Scan for the cell matching the given text and deliver its (x, y) coordinate at center. 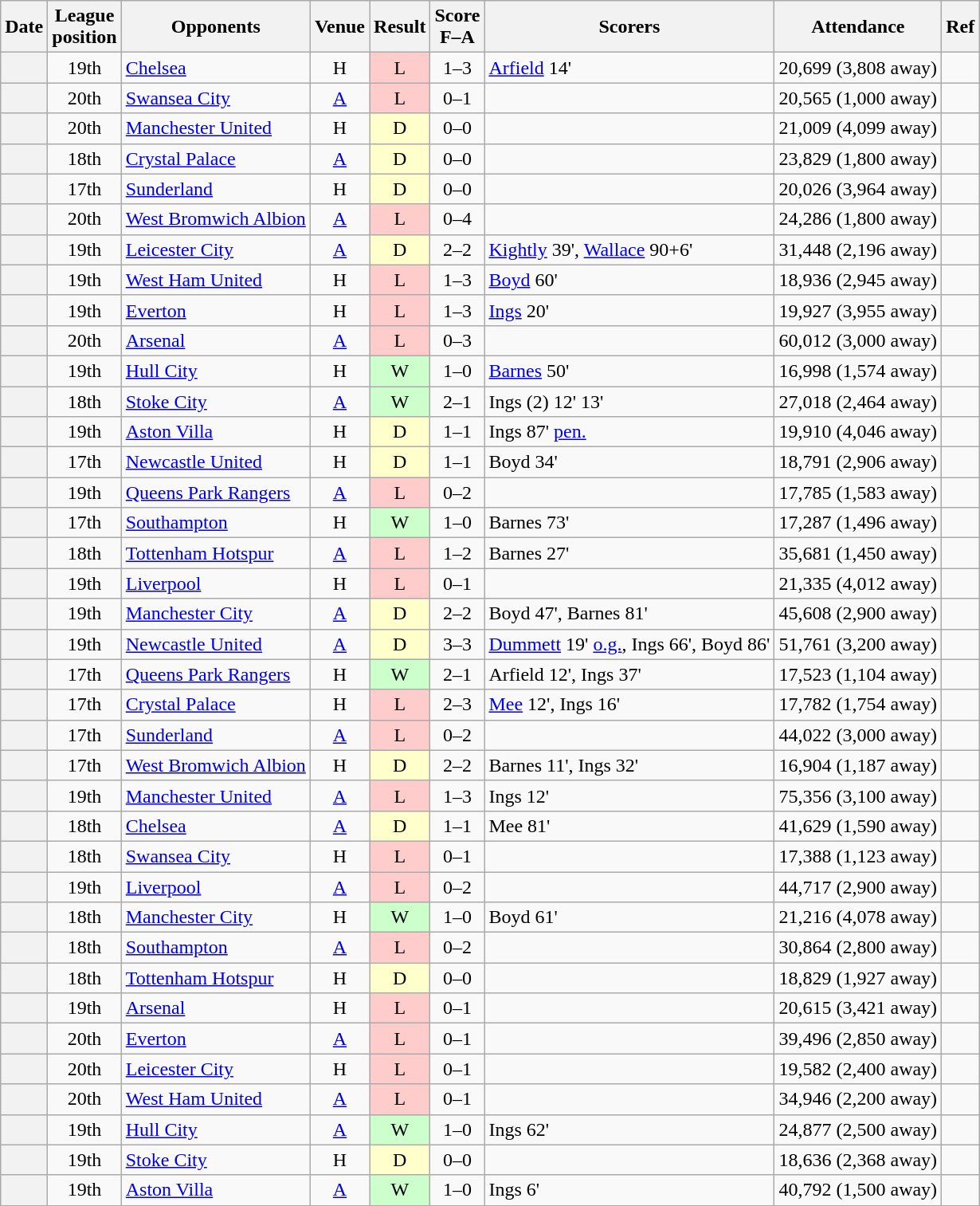
Barnes 50' (629, 371)
19,927 (3,955 away) (858, 310)
Scorers (629, 27)
21,335 (4,012 away) (858, 583)
39,496 (2,850 away) (858, 1039)
18,636 (2,368 away) (858, 1160)
41,629 (1,590 away) (858, 826)
Barnes 11', Ings 32' (629, 765)
30,864 (2,800 away) (858, 948)
Boyd 34' (629, 462)
Ref (961, 27)
1–2 (457, 553)
19,910 (4,046 away) (858, 432)
35,681 (1,450 away) (858, 553)
23,829 (1,800 away) (858, 159)
Leagueposition (84, 27)
27,018 (2,464 away) (858, 401)
Opponents (215, 27)
Ings 6' (629, 1190)
Barnes 73' (629, 523)
18,791 (2,906 away) (858, 462)
Mee 81' (629, 826)
3–3 (457, 644)
Kightly 39', Wallace 90+6' (629, 249)
Ings 62' (629, 1129)
Barnes 27' (629, 553)
51,761 (3,200 away) (858, 644)
16,904 (1,187 away) (858, 765)
21,009 (4,099 away) (858, 128)
ScoreF–A (457, 27)
18,829 (1,927 away) (858, 978)
Boyd 60' (629, 280)
Result (400, 27)
Ings 12' (629, 795)
20,565 (1,000 away) (858, 98)
Date (24, 27)
17,523 (1,104 away) (858, 674)
21,216 (4,078 away) (858, 917)
Boyd 47', Barnes 81' (629, 614)
45,608 (2,900 away) (858, 614)
17,785 (1,583 away) (858, 493)
0–3 (457, 340)
Ings 87' pen. (629, 432)
Boyd 61' (629, 917)
20,699 (3,808 away) (858, 68)
34,946 (2,200 away) (858, 1099)
18,936 (2,945 away) (858, 280)
Ings (2) 12' 13' (629, 401)
17,388 (1,123 away) (858, 856)
19,582 (2,400 away) (858, 1069)
Dummett 19' o.g., Ings 66', Boyd 86' (629, 644)
17,287 (1,496 away) (858, 523)
Attendance (858, 27)
20,615 (3,421 away) (858, 1008)
16,998 (1,574 away) (858, 371)
Ings 20' (629, 310)
24,877 (2,500 away) (858, 1129)
Arfield 12', Ings 37' (629, 674)
0–4 (457, 219)
20,026 (3,964 away) (858, 189)
2–3 (457, 705)
Arfield 14' (629, 68)
75,356 (3,100 away) (858, 795)
17,782 (1,754 away) (858, 705)
44,022 (3,000 away) (858, 735)
Mee 12', Ings 16' (629, 705)
Venue (339, 27)
60,012 (3,000 away) (858, 340)
31,448 (2,196 away) (858, 249)
44,717 (2,900 away) (858, 887)
40,792 (1,500 away) (858, 1190)
24,286 (1,800 away) (858, 219)
